Output the [x, y] coordinate of the center of the cell containing the given text.  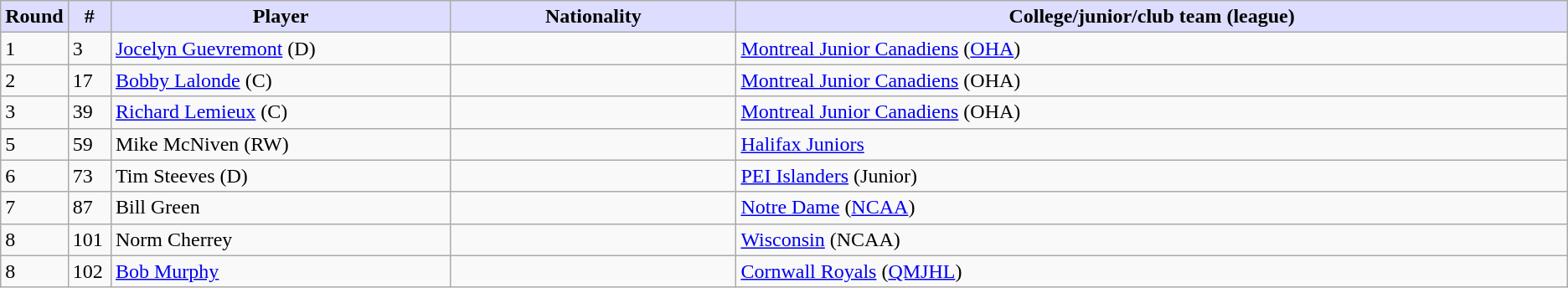
73 [89, 176]
Bob Murphy [280, 271]
Norm Cherrey [280, 239]
Tim Steeves (D) [280, 176]
Nationality [593, 17]
# [89, 17]
17 [89, 80]
Notre Dame (NCAA) [1152, 208]
Jocelyn Guevremont (D) [280, 49]
Mike McNiven (RW) [280, 144]
5 [34, 144]
Cornwall Royals (QMJHL) [1152, 271]
Richard Lemieux (C) [280, 112]
101 [89, 239]
7 [34, 208]
Halifax Juniors [1152, 144]
1 [34, 49]
Round [34, 17]
Bobby Lalonde (C) [280, 80]
102 [89, 271]
87 [89, 208]
39 [89, 112]
2 [34, 80]
Player [280, 17]
59 [89, 144]
6 [34, 176]
Bill Green [280, 208]
College/junior/club team (league) [1152, 17]
Wisconsin (NCAA) [1152, 239]
PEI Islanders (Junior) [1152, 176]
